Capture the cell that displays the provided text and extract its [x, y] central coordinate. 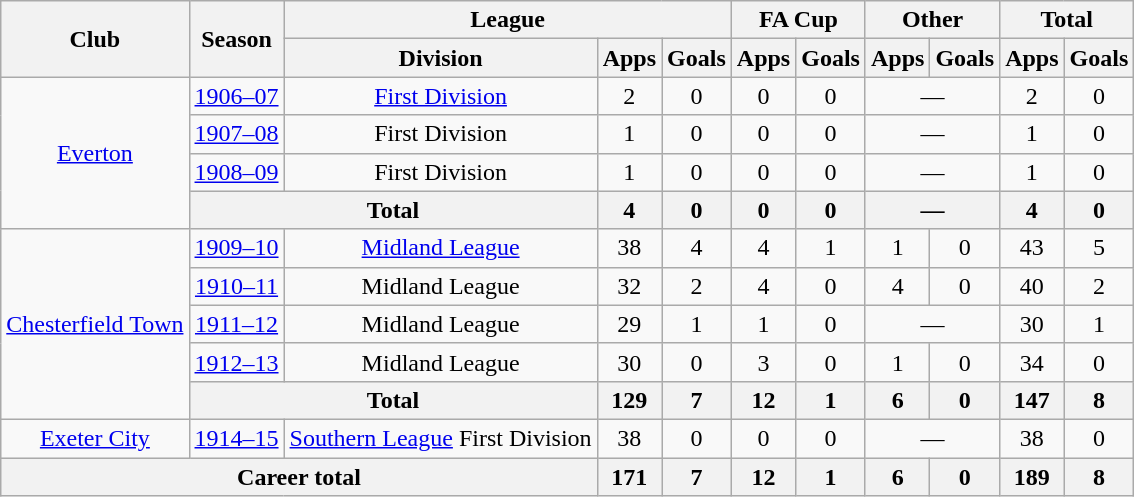
Season [236, 39]
Division [440, 58]
34 [1032, 362]
189 [1032, 477]
1907–08 [236, 134]
Exeter City [95, 438]
Other [932, 20]
1908–09 [236, 172]
1909–10 [236, 248]
1914–15 [236, 438]
League [508, 20]
29 [629, 324]
147 [1032, 400]
32 [629, 286]
1906–07 [236, 96]
Everton [95, 153]
Club [95, 39]
171 [629, 477]
129 [629, 400]
3 [763, 362]
Southern League First Division [440, 438]
1910–11 [236, 286]
Chesterfield Town [95, 324]
Career total [299, 477]
1912–13 [236, 362]
FA Cup [798, 20]
43 [1032, 248]
1911–12 [236, 324]
5 [1099, 248]
40 [1032, 286]
